Search for the cell housing the specified text and yield its (X, Y) center coordinate. 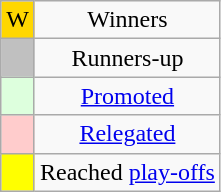
Winners (127, 20)
Promoted (127, 96)
Relegated (127, 134)
W (18, 20)
Runners-up (127, 58)
Reached play-offs (127, 172)
